For the text-containing cell, return its midpoint in (x, y) coordinate format. 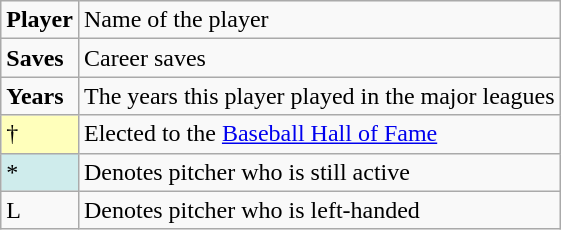
* (40, 172)
Denotes pitcher who is still active (319, 172)
Name of the player (319, 20)
Player (40, 20)
Saves (40, 58)
L (40, 210)
Career saves (319, 58)
The years this player played in the major leagues (319, 96)
Years (40, 96)
Elected to the Baseball Hall of Fame (319, 134)
† (40, 134)
Denotes pitcher who is left-handed (319, 210)
